For the text-containing cell, return its midpoint in (X, Y) coordinate format. 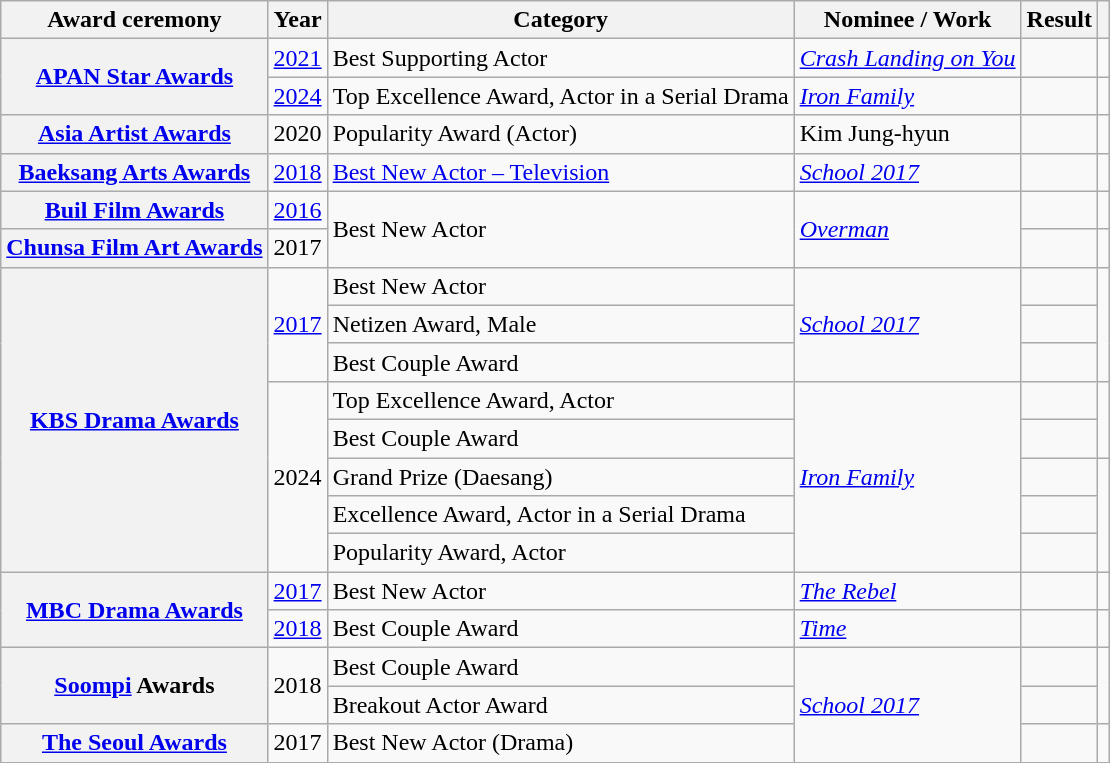
Kim Jung-hyun (908, 134)
Grand Prize (Daesang) (560, 477)
Top Excellence Award, Actor in a Serial Drama (560, 96)
Netizen Award, Male (560, 324)
Best New Actor (Drama) (560, 743)
Crash Landing on You (908, 58)
The Rebel (908, 591)
KBS Drama Awards (134, 419)
Baeksang Arts Awards (134, 172)
Soompi Awards (134, 686)
The Seoul Awards (134, 743)
2021 (298, 58)
Award ceremony (134, 20)
APAN Star Awards (134, 77)
Best Supporting Actor (560, 58)
Popularity Award (Actor) (560, 134)
2016 (298, 210)
Nominee / Work (908, 20)
Year (298, 20)
Time (908, 629)
Excellence Award, Actor in a Serial Drama (560, 515)
Overman (908, 229)
Popularity Award, Actor (560, 553)
MBC Drama Awards (134, 610)
Chunsa Film Art Awards (134, 248)
Best New Actor – Television (560, 172)
2020 (298, 134)
Top Excellence Award, Actor (560, 400)
Category (560, 20)
Buil Film Awards (134, 210)
Breakout Actor Award (560, 705)
Result (1059, 20)
Asia Artist Awards (134, 134)
